Identify which cell holds the provided text, then report its [X, Y] central coordinate. 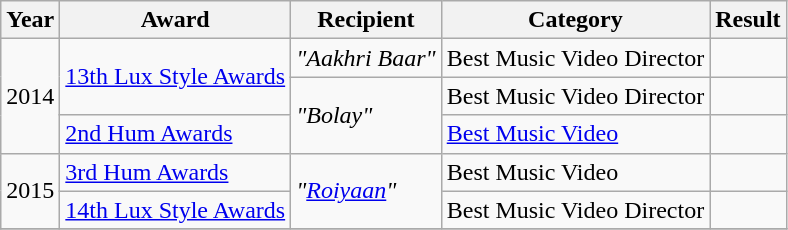
Award [176, 20]
2015 [30, 191]
Recipient [366, 20]
2nd Hum Awards [176, 134]
"Aakhri Baar" [366, 58]
Category [575, 20]
"Roiyaan" [366, 191]
3rd Hum Awards [176, 172]
Year [30, 20]
Result [748, 20]
14th Lux Style Awards [176, 210]
2014 [30, 96]
13th Lux Style Awards [176, 77]
"Bolay" [366, 115]
